Find where the given text appears and provide that cell's center as [x, y] coordinate. 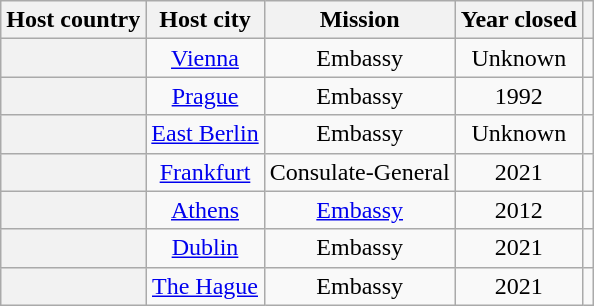
The Hague [205, 286]
Year closed [518, 20]
Frankfurt [205, 172]
Dublin [205, 248]
Prague [205, 96]
1992 [518, 96]
Vienna [205, 58]
Host city [205, 20]
East Berlin [205, 134]
2012 [518, 210]
Athens [205, 210]
Mission [360, 20]
Host country [74, 20]
Consulate-General [360, 172]
